Determine the (x, y) coordinate at the center of the cell enclosing the given text.  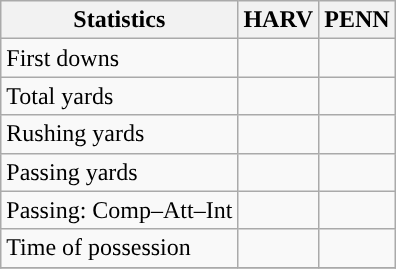
First downs (120, 58)
Rushing yards (120, 134)
Total yards (120, 96)
Passing yards (120, 172)
HARV (278, 20)
Time of possession (120, 248)
Passing: Comp–Att–Int (120, 210)
PENN (357, 20)
Statistics (120, 20)
